Return (X, Y) of the center of cell containing provided text 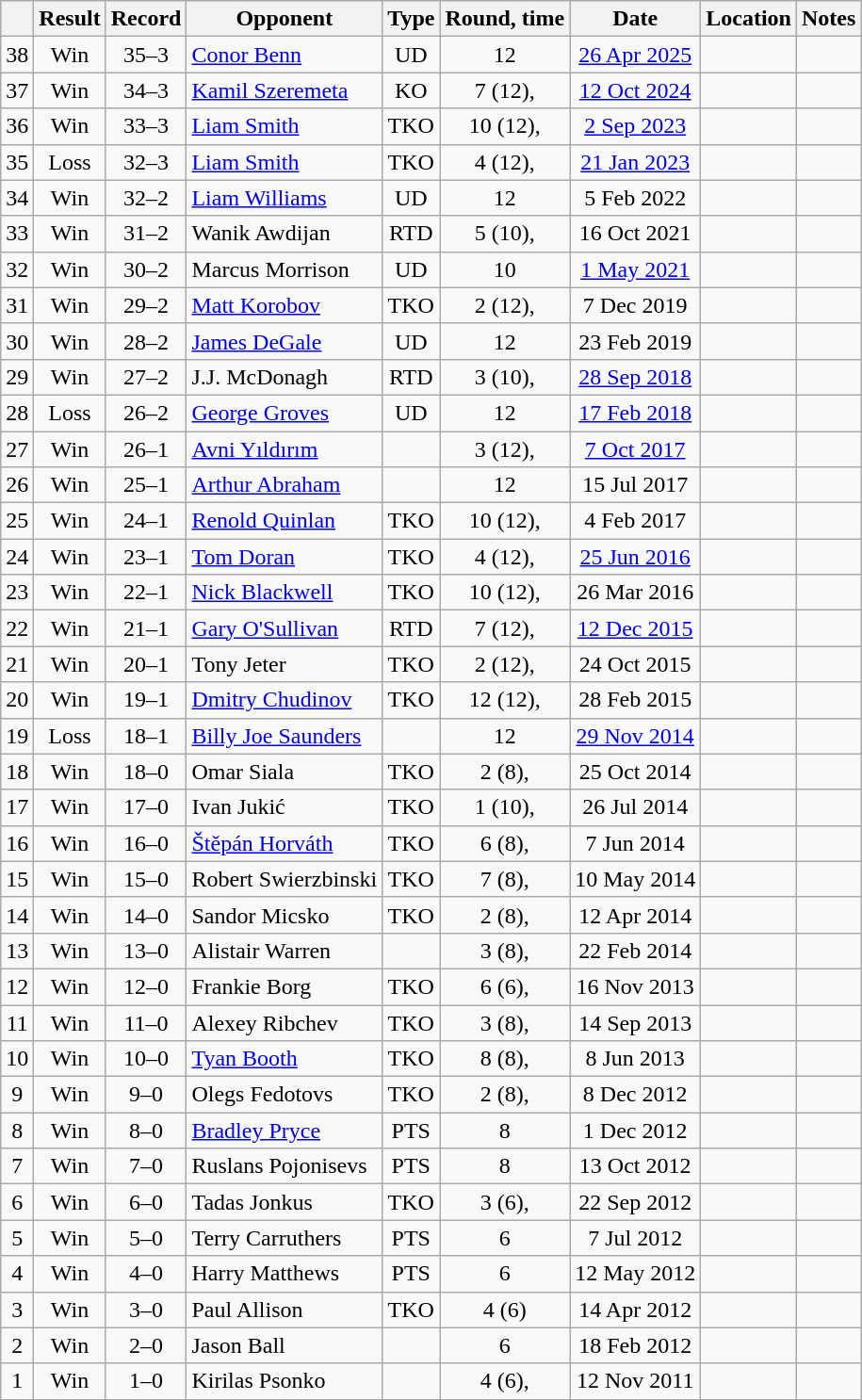
12–0 (146, 986)
5 (10), (505, 234)
3 (12), (505, 449)
J.J. McDonagh (285, 377)
Štěpán Horváth (285, 843)
21–1 (146, 628)
1 May 2021 (635, 269)
6 (6), (505, 986)
27 (17, 449)
10 May 2014 (635, 879)
2 Sep 2023 (635, 126)
Kirilas Psonko (285, 1381)
Nick Blackwell (285, 593)
11 (17, 1022)
18–1 (146, 736)
25 (17, 521)
5–0 (146, 1238)
9–0 (146, 1095)
Omar Siala (285, 772)
33 (17, 234)
16 (17, 843)
9 (17, 1095)
4 (6), (505, 1381)
28 (17, 413)
35–3 (146, 55)
20 (17, 700)
17–0 (146, 807)
4 Feb 2017 (635, 521)
Paul Allison (285, 1310)
29 (17, 377)
26 Mar 2016 (635, 593)
7 (8), (505, 879)
Type (411, 19)
17 Feb 2018 (635, 413)
26–1 (146, 449)
8 Dec 2012 (635, 1095)
7 (17, 1166)
12 May 2012 (635, 1274)
8 (8), (505, 1059)
Tom Doran (285, 557)
16–0 (146, 843)
3 (6), (505, 1202)
28 Feb 2015 (635, 700)
26 (17, 485)
38 (17, 55)
31–2 (146, 234)
Harry Matthews (285, 1274)
24 Oct 2015 (635, 664)
Alexey Ribchev (285, 1022)
Marcus Morrison (285, 269)
Billy Joe Saunders (285, 736)
4 (6) (505, 1310)
Renold Quinlan (285, 521)
Round, time (505, 19)
37 (17, 90)
31 (17, 305)
Arthur Abraham (285, 485)
Gary O'Sullivan (285, 628)
3 (17, 1310)
7 Jul 2012 (635, 1238)
21 Jan 2023 (635, 162)
KO (411, 90)
30 (17, 341)
18 (17, 772)
Bradley Pryce (285, 1131)
13 (17, 951)
Wanik Awdijan (285, 234)
22 Feb 2014 (635, 951)
18–0 (146, 772)
28–2 (146, 341)
Alistair Warren (285, 951)
8 Jun 2013 (635, 1059)
19 (17, 736)
7–0 (146, 1166)
32 (17, 269)
12 Nov 2011 (635, 1381)
30–2 (146, 269)
15 Jul 2017 (635, 485)
14 Apr 2012 (635, 1310)
Ivan Jukić (285, 807)
25 Oct 2014 (635, 772)
17 (17, 807)
27–2 (146, 377)
15 (17, 879)
25 Jun 2016 (635, 557)
11–0 (146, 1022)
16 Nov 2013 (635, 986)
Avni Yıldırım (285, 449)
Olegs Fedotovs (285, 1095)
34–3 (146, 90)
29–2 (146, 305)
13 Oct 2012 (635, 1166)
Date (635, 19)
1 (17, 1381)
12 Apr 2014 (635, 915)
25–1 (146, 485)
Sandor Micsko (285, 915)
1–0 (146, 1381)
21 (17, 664)
24 (17, 557)
Opponent (285, 19)
5 (17, 1238)
7 Jun 2014 (635, 843)
29 Nov 2014 (635, 736)
24–1 (146, 521)
26 Jul 2014 (635, 807)
34 (17, 198)
2–0 (146, 1345)
8–0 (146, 1131)
12 (12), (505, 700)
12 Dec 2015 (635, 628)
3 (10), (505, 377)
22–1 (146, 593)
Kamil Szeremeta (285, 90)
5 Feb 2022 (635, 198)
35 (17, 162)
22 Sep 2012 (635, 1202)
14 (17, 915)
Liam Williams (285, 198)
James DeGale (285, 341)
18 Feb 2012 (635, 1345)
14–0 (146, 915)
32–3 (146, 162)
4 (17, 1274)
Jason Ball (285, 1345)
12 Oct 2024 (635, 90)
6–0 (146, 1202)
22 (17, 628)
10–0 (146, 1059)
Matt Korobov (285, 305)
Tony Jeter (285, 664)
Terry Carruthers (285, 1238)
33–3 (146, 126)
Frankie Borg (285, 986)
28 Sep 2018 (635, 377)
Robert Swierzbinski (285, 879)
23 (17, 593)
26–2 (146, 413)
Tyan Booth (285, 1059)
7 Oct 2017 (635, 449)
13–0 (146, 951)
14 Sep 2013 (635, 1022)
2 (17, 1345)
Conor Benn (285, 55)
4–0 (146, 1274)
Location (749, 19)
6 (8), (505, 843)
1 (10), (505, 807)
Record (146, 19)
15–0 (146, 879)
26 Apr 2025 (635, 55)
32–2 (146, 198)
3–0 (146, 1310)
20–1 (146, 664)
George Groves (285, 413)
23–1 (146, 557)
36 (17, 126)
16 Oct 2021 (635, 234)
7 Dec 2019 (635, 305)
Result (70, 19)
Tadas Jonkus (285, 1202)
1 Dec 2012 (635, 1131)
Ruslans Pojonisevs (285, 1166)
Notes (828, 19)
19–1 (146, 700)
Dmitry Chudinov (285, 700)
23 Feb 2019 (635, 341)
